Search for the cell housing the specified text and yield its [X, Y] center coordinate. 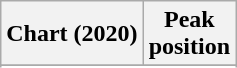
Peakposition [189, 34]
Chart (2020) [72, 34]
